Find where the given text appears and provide that cell's center as (X, Y) coordinate. 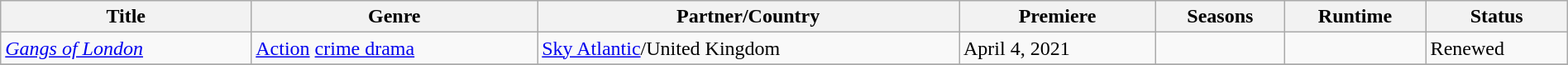
Renewed (1497, 48)
Gangs of London (126, 48)
Partner/Country (748, 17)
Premiere (1058, 17)
Runtime (1355, 17)
Sky Atlantic/United Kingdom (748, 48)
Action crime drama (394, 48)
Seasons (1221, 17)
Genre (394, 17)
Title (126, 17)
April 4, 2021 (1058, 48)
Status (1497, 17)
